Extract the (x, y) coordinate from the center of the cell holding the provided text.  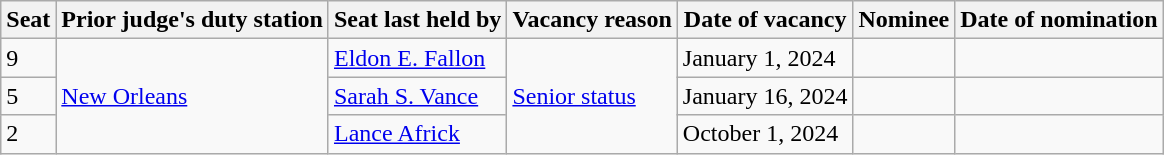
New Orleans (192, 96)
Date of nomination (1059, 20)
Seat last held by (417, 20)
January 16, 2024 (765, 96)
9 (28, 58)
Sarah S. Vance (417, 96)
Date of vacancy (765, 20)
Lance Africk (417, 134)
Eldon E. Fallon (417, 58)
Nominee (904, 20)
October 1, 2024 (765, 134)
Seat (28, 20)
Senior status (592, 96)
Vacancy reason (592, 20)
5 (28, 96)
Prior judge's duty station (192, 20)
January 1, 2024 (765, 58)
2 (28, 134)
